Extract the (X, Y) coordinate from the center of the cell holding the provided text.  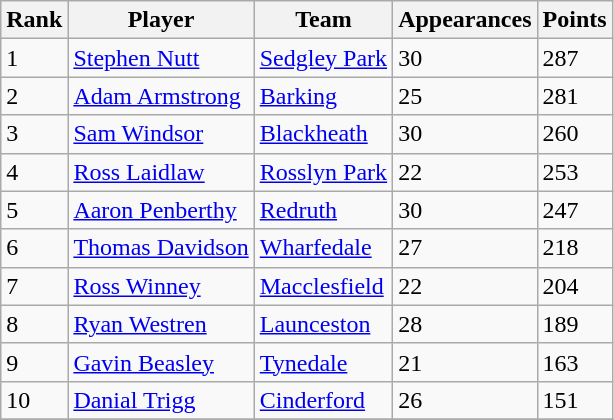
Sam Windsor (161, 134)
5 (34, 210)
Sedgley Park (323, 58)
Ross Laidlaw (161, 172)
Rosslyn Park (323, 172)
Cinderford (323, 400)
163 (574, 362)
Adam Armstrong (161, 96)
25 (465, 96)
Macclesfield (323, 286)
253 (574, 172)
Stephen Nutt (161, 58)
189 (574, 324)
Thomas Davidson (161, 248)
7 (34, 286)
Blackheath (323, 134)
247 (574, 210)
281 (574, 96)
3 (34, 134)
1 (34, 58)
218 (574, 248)
9 (34, 362)
21 (465, 362)
Player (161, 20)
Redruth (323, 210)
287 (574, 58)
10 (34, 400)
204 (574, 286)
8 (34, 324)
Launceston (323, 324)
28 (465, 324)
Gavin Beasley (161, 362)
Tynedale (323, 362)
Danial Trigg (161, 400)
Barking (323, 96)
Appearances (465, 20)
2 (34, 96)
Points (574, 20)
27 (465, 248)
Team (323, 20)
Wharfedale (323, 248)
4 (34, 172)
6 (34, 248)
151 (574, 400)
Rank (34, 20)
Ryan Westren (161, 324)
26 (465, 400)
Aaron Penberthy (161, 210)
260 (574, 134)
Ross Winney (161, 286)
